Extract the [X, Y] coordinate from the center of the cell holding the provided text.  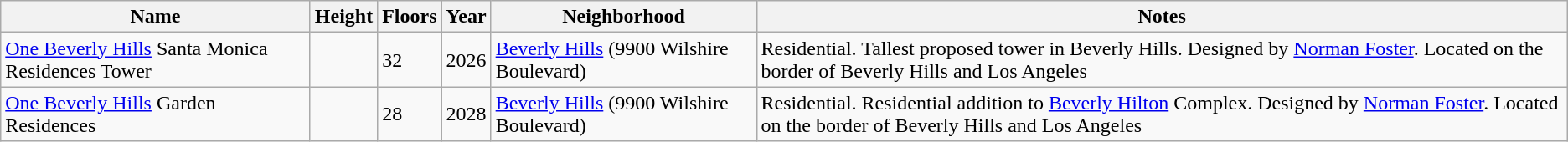
2028 [466, 114]
Residential. Tallest proposed tower in Beverly Hills. Designed by Norman Foster. Located on the border of Beverly Hills and Los Angeles [1162, 60]
28 [410, 114]
Year [466, 17]
Height [343, 17]
Neighborhood [623, 17]
One Beverly Hills Santa Monica Residences Tower [156, 60]
32 [410, 60]
2026 [466, 60]
Notes [1162, 17]
Floors [410, 17]
One Beverly Hills Garden Residences [156, 114]
Name [156, 17]
Residential. Residential addition to Beverly Hilton Complex. Designed by Norman Foster. Located on the border of Beverly Hills and Los Angeles [1162, 114]
